Search for the cell housing the specified text and yield its (X, Y) center coordinate. 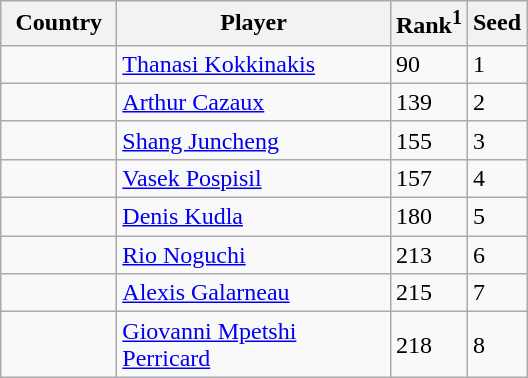
Arthur Cazaux (254, 102)
155 (428, 140)
Thanasi Kokkinakis (254, 64)
218 (428, 344)
Country (59, 24)
5 (496, 217)
8 (496, 344)
215 (428, 293)
2 (496, 102)
Seed (496, 24)
6 (496, 255)
Alexis Galarneau (254, 293)
157 (428, 178)
7 (496, 293)
Giovanni Mpetshi Perricard (254, 344)
Rank1 (428, 24)
Player (254, 24)
213 (428, 255)
139 (428, 102)
4 (496, 178)
Denis Kudla (254, 217)
3 (496, 140)
Shang Juncheng (254, 140)
Vasek Pospisil (254, 178)
90 (428, 64)
1 (496, 64)
180 (428, 217)
Rio Noguchi (254, 255)
